Return (X, Y) of the center of cell containing provided text 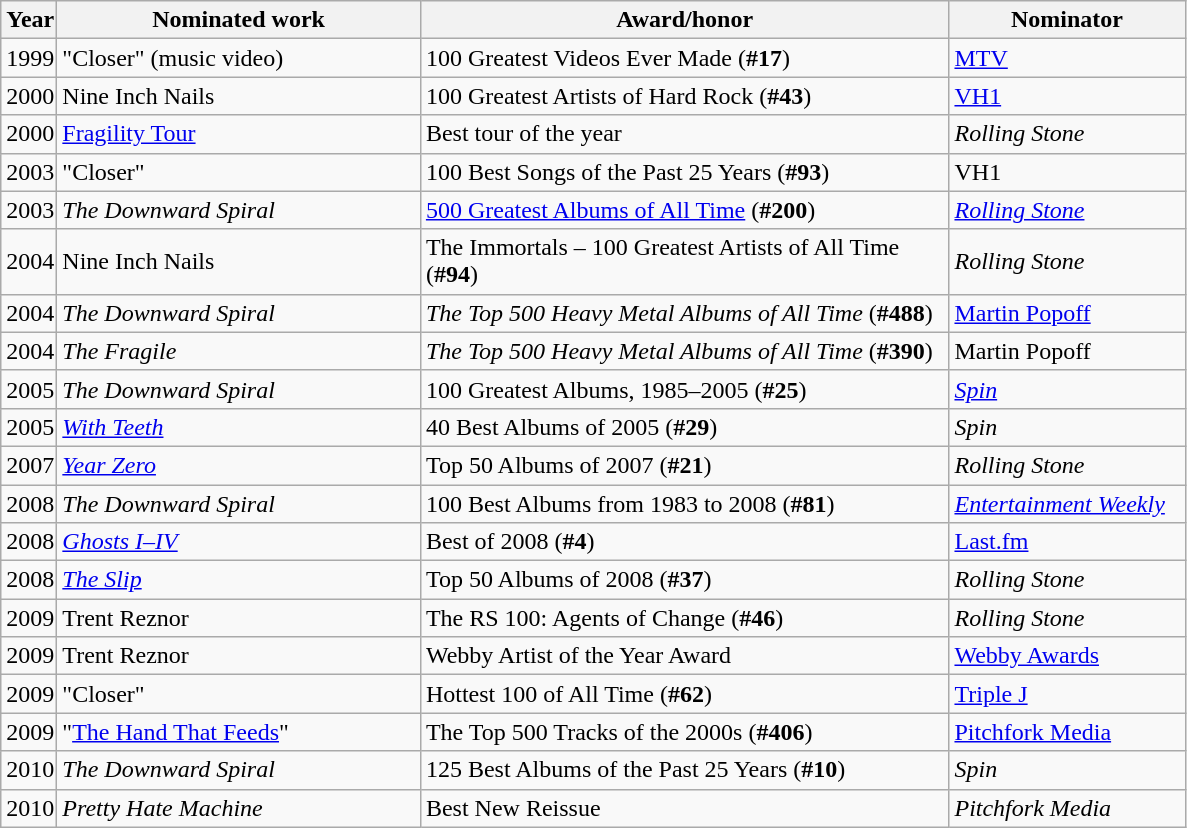
100 Greatest Albums, 1985–2005 (#25) (684, 389)
Nominator (1067, 20)
The Immortals – 100 Greatest Artists of All Time (#94) (684, 262)
500 Greatest Albums of All Time (#200) (684, 210)
Ghosts I–IV (239, 542)
Entertainment Weekly (1067, 503)
2007 (29, 465)
100 Greatest Artists of Hard Rock (#43) (684, 96)
Fragility Tour (239, 134)
The Fragile (239, 351)
100 Best Albums from 1983 to 2008 (#81) (684, 503)
Top 50 Albums of 2007 (#21) (684, 465)
Triple J (1067, 694)
Year Zero (239, 465)
Last.fm (1067, 542)
MTV (1067, 58)
1999 (29, 58)
125 Best Albums of the Past 25 Years (#10) (684, 770)
With Teeth (239, 427)
Top 50 Albums of 2008 (#37) (684, 580)
Best tour of the year (684, 134)
The RS 100: Agents of Change (#46) (684, 618)
Year (29, 20)
Best of 2008 (#4) (684, 542)
Webby Artist of the Year Award (684, 656)
40 Best Albums of 2005 (#29) (684, 427)
"Closer" (music video) (239, 58)
The Top 500 Tracks of the 2000s (#406) (684, 732)
The Top 500 Heavy Metal Albums of All Time (#488) (684, 313)
Webby Awards (1067, 656)
Award/honor (684, 20)
Hottest 100 of All Time (#62) (684, 694)
100 Greatest Videos Ever Made (#17) (684, 58)
"The Hand That Feeds" (239, 732)
100 Best Songs of the Past 25 Years (#93) (684, 172)
Pretty Hate Machine (239, 808)
Nominated work (239, 20)
The Top 500 Heavy Metal Albums of All Time (#390) (684, 351)
Best New Reissue (684, 808)
The Slip (239, 580)
